For the text-containing cell, return its midpoint in (x, y) coordinate format. 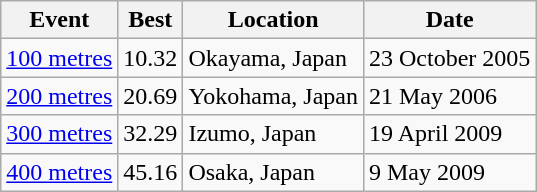
Osaka, Japan (274, 172)
400 metres (60, 172)
9 May 2009 (449, 172)
200 metres (60, 96)
Date (449, 20)
Izumo, Japan (274, 134)
10.32 (150, 58)
100 metres (60, 58)
32.29 (150, 134)
21 May 2006 (449, 96)
300 metres (60, 134)
19 April 2009 (449, 134)
Yokohama, Japan (274, 96)
Event (60, 20)
Best (150, 20)
Okayama, Japan (274, 58)
23 October 2005 (449, 58)
45.16 (150, 172)
20.69 (150, 96)
Location (274, 20)
